Detect which cell encompasses the target text, then output its [X, Y] center coordinate. 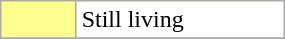
Still living [180, 20]
